Locate the cell with the specified text and output its (x, y) center coordinate. 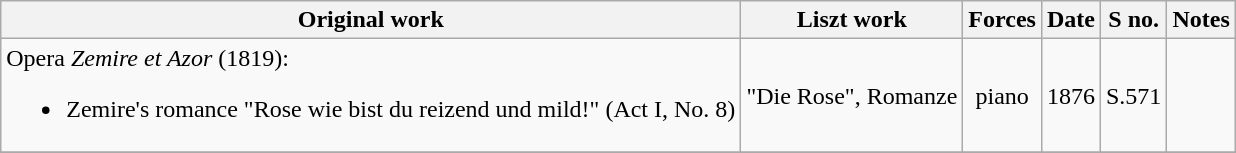
Date (1070, 20)
Original work (371, 20)
piano (1002, 96)
Notes (1201, 20)
1876 (1070, 96)
"Die Rose", Romanze (852, 96)
Forces (1002, 20)
S no. (1133, 20)
S.571 (1133, 96)
Opera Zemire et Azor (1819):Zemire's romance "Rose wie bist du reizend und mild!" (Act I, No. 8) (371, 96)
Liszt work (852, 20)
